Pinpoint the cell where the given text exists, returning its (X, Y) midpoint coordinate. 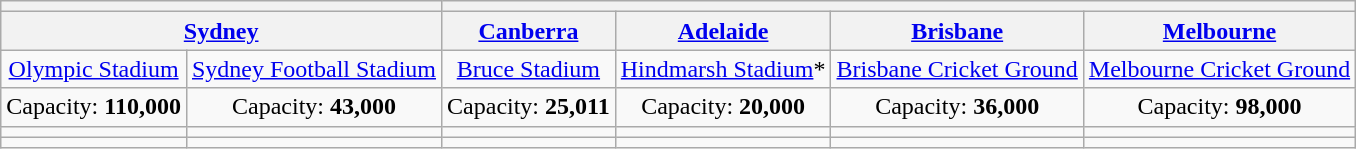
Capacity: 110,000 (94, 107)
Melbourne Cricket Ground (1219, 69)
Brisbane (957, 31)
Hindmarsh Stadium* (723, 69)
Melbourne (1219, 31)
Capacity: 98,000 (1219, 107)
Olympic Stadium (94, 69)
Sydney Football Stadium (314, 69)
Capacity: 25,011 (529, 107)
Capacity: 20,000 (723, 107)
Bruce Stadium (529, 69)
Capacity: 43,000 (314, 107)
Sydney (222, 31)
Canberra (529, 31)
Brisbane Cricket Ground (957, 69)
Adelaide (723, 31)
Capacity: 36,000 (957, 107)
